Provide the [x, y] coordinate of the cell's center where the given text is located.  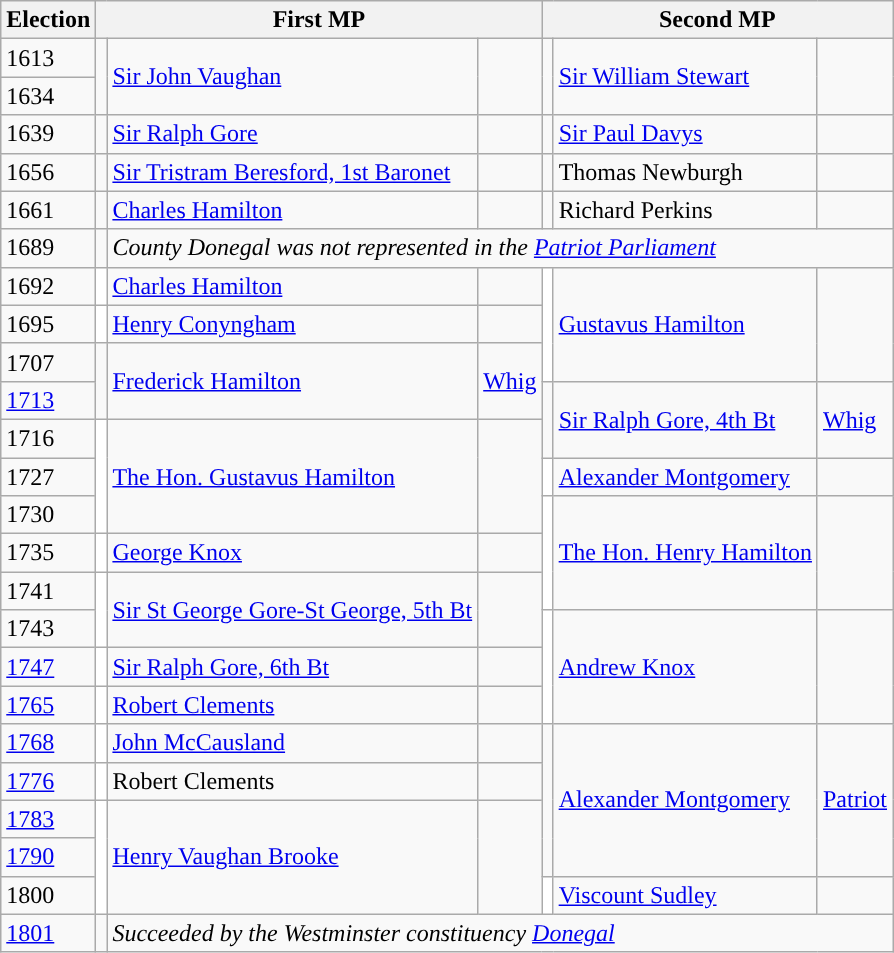
1783 [48, 819]
Election [48, 20]
1613 [48, 58]
1707 [48, 362]
Henry Conyngham [292, 324]
Richard Perkins [685, 210]
1639 [48, 134]
Sir St George Gore-St George, 5th Bt [292, 610]
1735 [48, 553]
1695 [48, 324]
1768 [48, 743]
1713 [48, 400]
Sir Ralph Gore [292, 134]
First MP [319, 20]
County Donegal was not represented in the Patriot Parliament [500, 248]
1765 [48, 705]
Sir Tristram Beresford, 1st Baronet [292, 172]
Patriot [854, 800]
Thomas Newburgh [685, 172]
1790 [48, 857]
John McCausland [292, 743]
George Knox [292, 553]
1801 [48, 933]
1741 [48, 591]
The Hon. Gustavus Hamilton [292, 476]
1689 [48, 248]
Viscount Sudley [685, 895]
1716 [48, 438]
1743 [48, 629]
Sir Paul Davys [685, 134]
Succeeded by the Westminster constituency Donegal [500, 933]
1661 [48, 210]
1800 [48, 895]
1656 [48, 172]
Frederick Hamilton [292, 381]
Sir William Stewart [685, 77]
1634 [48, 96]
1776 [48, 781]
Sir John Vaughan [292, 77]
The Hon. Henry Hamilton [685, 553]
Gustavus Hamilton [685, 324]
1727 [48, 477]
1692 [48, 286]
Henry Vaughan Brooke [292, 857]
Andrew Knox [685, 667]
1747 [48, 667]
Second MP [718, 20]
1730 [48, 515]
Sir Ralph Gore, 6th Bt [292, 667]
Sir Ralph Gore, 4th Bt [685, 419]
